Pinpoint the cell where the given text exists, returning its [X, Y] midpoint coordinate. 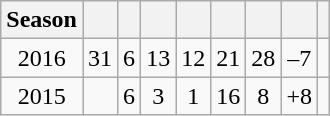
–7 [300, 58]
1 [194, 96]
3 [158, 96]
8 [264, 96]
2016 [42, 58]
12 [194, 58]
2015 [42, 96]
+8 [300, 96]
16 [228, 96]
21 [228, 58]
13 [158, 58]
Season [42, 20]
28 [264, 58]
31 [100, 58]
